Find where the given text appears and provide that cell's center as (X, Y) coordinate. 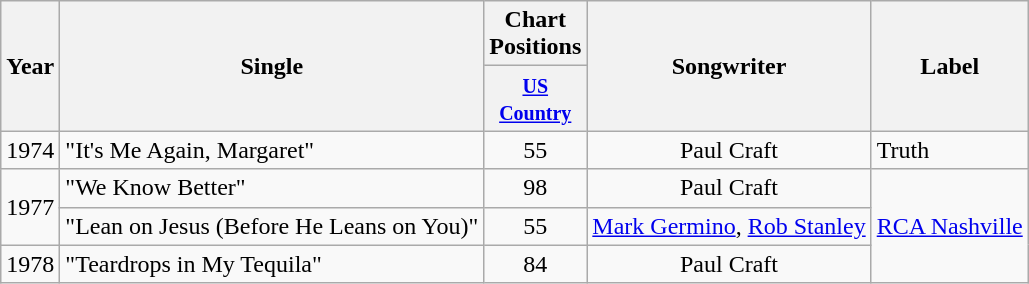
Year (30, 66)
Songwriter (729, 66)
"Lean on Jesus (Before He Leans on You)" (272, 226)
1978 (30, 264)
"Teardrops in My Tequila" (272, 264)
1974 (30, 150)
RCA Nashville (950, 226)
Mark Germino, Rob Stanley (729, 226)
Label (950, 66)
84 (536, 264)
1977 (30, 207)
"We Know Better" (272, 188)
US Country (536, 98)
Chart Positions (536, 34)
"It's Me Again, Margaret" (272, 150)
Truth (950, 150)
98 (536, 188)
Single (272, 66)
